Find where the given text appears and provide that cell's center as [x, y] coordinate. 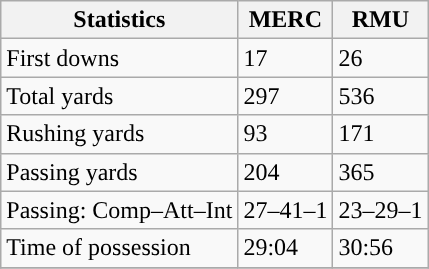
297 [286, 96]
Rushing yards [120, 134]
27–41–1 [286, 210]
Passing: Comp–Att–Int [120, 210]
93 [286, 134]
17 [286, 58]
204 [286, 172]
23–29–1 [380, 210]
30:56 [380, 248]
First downs [120, 58]
365 [380, 172]
RMU [380, 20]
536 [380, 96]
Statistics [120, 20]
171 [380, 134]
Passing yards [120, 172]
MERC [286, 20]
Time of possession [120, 248]
Total yards [120, 96]
29:04 [286, 248]
26 [380, 58]
